Return (x, y) of the center of cell containing provided text 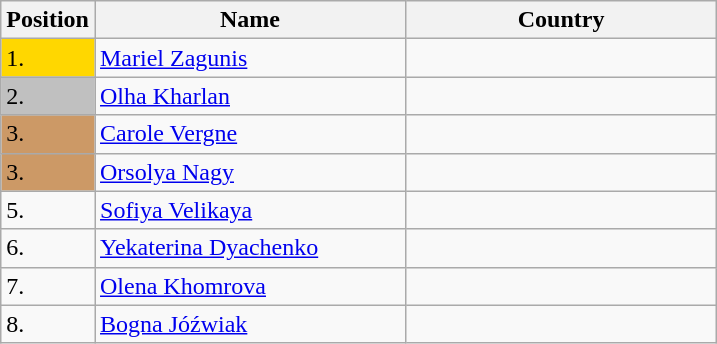
Bogna Jóźwiak (250, 324)
7. (48, 286)
2. (48, 96)
Olha Kharlan (250, 96)
Name (250, 20)
Sofiya Velikaya (250, 210)
6. (48, 248)
Country (562, 20)
Carole Vergne (250, 134)
Mariel Zagunis (250, 58)
1. (48, 58)
8. (48, 324)
Orsolya Nagy (250, 172)
Yekaterina Dyachenko (250, 248)
Olena Khomrova (250, 286)
5. (48, 210)
Position (48, 20)
